Pinpoint the cell where the given text exists, returning its [X, Y] midpoint coordinate. 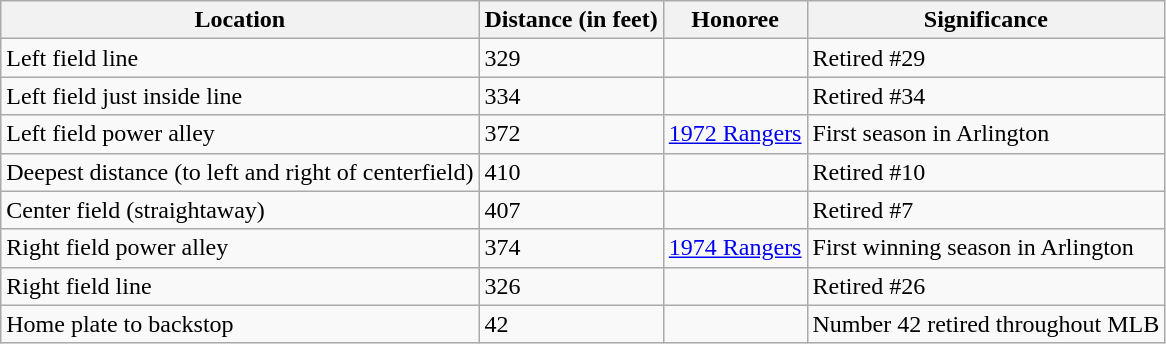
326 [571, 286]
Left field power alley [240, 134]
374 [571, 248]
Home plate to backstop [240, 324]
Left field line [240, 58]
Retired #10 [986, 172]
Honoree [735, 20]
1974 Rangers [735, 248]
Left field just inside line [240, 96]
Number 42 retired throughout MLB [986, 324]
410 [571, 172]
42 [571, 324]
334 [571, 96]
First season in Arlington [986, 134]
Significance [986, 20]
Retired #34 [986, 96]
Retired #7 [986, 210]
1972 Rangers [735, 134]
Location [240, 20]
Retired #29 [986, 58]
Distance (in feet) [571, 20]
Right field power alley [240, 248]
329 [571, 58]
Retired #26 [986, 286]
407 [571, 210]
Right field line [240, 286]
First winning season in Arlington [986, 248]
372 [571, 134]
Deepest distance (to left and right of centerfield) [240, 172]
Center field (straightaway) [240, 210]
